Detect which cell encompasses the target text, then output its [x, y] center coordinate. 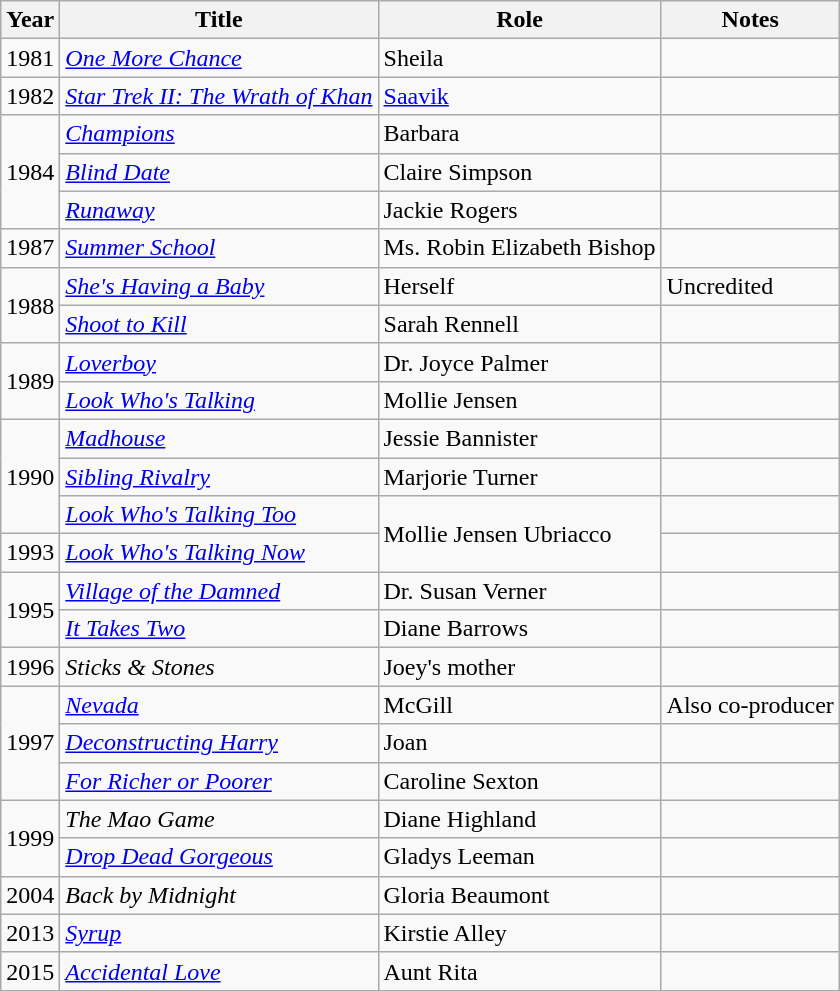
Ms. Robin Elizabeth Bishop [520, 248]
1984 [30, 172]
Role [520, 20]
Nevada [219, 705]
1996 [30, 667]
Jessie Bannister [520, 438]
Herself [520, 286]
Claire Simpson [520, 172]
Runaway [219, 210]
Dr. Susan Verner [520, 591]
Shoot to Kill [219, 324]
Syrup [219, 933]
1997 [30, 743]
Look Who's Talking [219, 400]
Look Who's Talking Now [219, 553]
1993 [30, 553]
Notes [750, 20]
Mollie Jensen Ubriacco [520, 534]
She's Having a Baby [219, 286]
Diane Highland [520, 819]
McGill [520, 705]
1988 [30, 305]
Also co-producer [750, 705]
Caroline Sexton [520, 781]
Joan [520, 743]
Gloria Beaumont [520, 895]
Gladys Leeman [520, 857]
Marjorie Turner [520, 477]
Back by Midnight [219, 895]
Village of the Damned [219, 591]
The Mao Game [219, 819]
Look Who's Talking Too [219, 515]
Drop Dead Gorgeous [219, 857]
Joey's mother [520, 667]
Madhouse [219, 438]
1989 [30, 381]
1987 [30, 248]
One More Chance [219, 58]
Dr. Joyce Palmer [520, 362]
1990 [30, 476]
Title [219, 20]
2015 [30, 971]
Summer School [219, 248]
Sibling Rivalry [219, 477]
Saavik [520, 96]
Star Trek II: The Wrath of Khan [219, 96]
Jackie Rogers [520, 210]
Aunt Rita [520, 971]
It Takes Two [219, 629]
Deconstructing Harry [219, 743]
Accidental Love [219, 971]
Mollie Jensen [520, 400]
For Richer or Poorer [219, 781]
Sheila [520, 58]
Barbara [520, 134]
Diane Barrows [520, 629]
2004 [30, 895]
1981 [30, 58]
Loverboy [219, 362]
1999 [30, 838]
Kirstie Alley [520, 933]
1995 [30, 610]
Champions [219, 134]
Sticks & Stones [219, 667]
Year [30, 20]
Uncredited [750, 286]
2013 [30, 933]
Blind Date [219, 172]
Sarah Rennell [520, 324]
1982 [30, 96]
